Capture the cell that displays the provided text and extract its [X, Y] central coordinate. 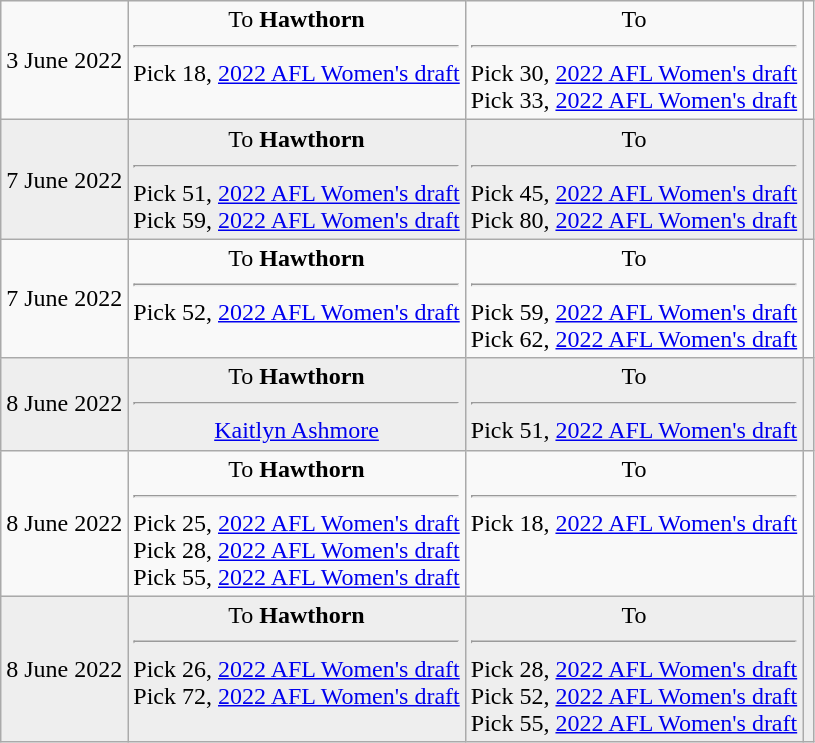
To Pick 28, 2022 AFL Women's draft Pick 52, 2022 AFL Women's draft Pick 55, 2022 AFL Women's draft [634, 669]
To Pick 59, 2022 AFL Women's draft Pick 62, 2022 AFL Women's draft [634, 298]
To Pick 45, 2022 AFL Women's draft Pick 80, 2022 AFL Women's draft [634, 180]
To Hawthorn Pick 18, 2022 AFL Women's draft [296, 60]
To Pick 51, 2022 AFL Women's draft [634, 404]
3 June 2022 [64, 60]
To Hawthorn Pick 26, 2022 AFL Women's draft Pick 72, 2022 AFL Women's draft [296, 669]
To Hawthorn Pick 51, 2022 AFL Women's draft Pick 59, 2022 AFL Women's draft [296, 180]
To Pick 18, 2022 AFL Women's draft [634, 523]
To Hawthorn Kaitlyn Ashmore [296, 404]
To Pick 30, 2022 AFL Women's draft Pick 33, 2022 AFL Women's draft [634, 60]
To Hawthorn Pick 52, 2022 AFL Women's draft [296, 298]
To Hawthorn Pick 25, 2022 AFL Women's draft Pick 28, 2022 AFL Women's draft Pick 55, 2022 AFL Women's draft [296, 523]
